Provide the (x, y) coordinate of the cell's center where the given text is located.  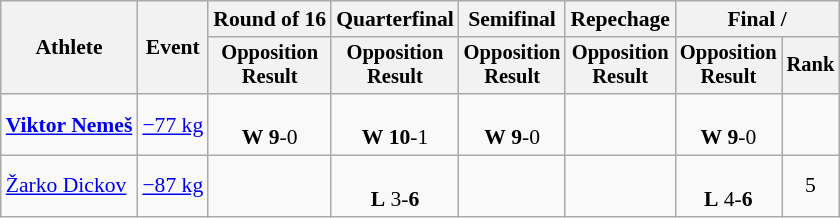
Event (172, 48)
Quarterfinal (395, 19)
Athlete (70, 48)
Repechage (620, 19)
Rank (811, 66)
L 4-6 (728, 186)
Final / (757, 19)
−77 kg (172, 124)
−87 kg (172, 186)
5 (811, 186)
L 3-6 (395, 186)
Round of 16 (270, 19)
Žarko Dickov (70, 186)
Semifinal (512, 19)
W 10-1 (395, 124)
Viktor Nemeš (70, 124)
